Detect which cell encompasses the target text, then output its (X, Y) center coordinate. 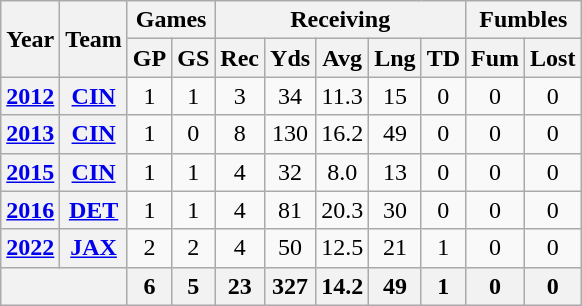
15 (395, 96)
Lng (395, 58)
50 (290, 248)
6 (149, 286)
8 (240, 134)
Rec (240, 58)
16.2 (342, 134)
2015 (30, 172)
Fumbles (524, 20)
2012 (30, 96)
327 (290, 286)
JAX (94, 248)
21 (395, 248)
30 (395, 210)
14.2 (342, 286)
Games (170, 20)
DET (94, 210)
12.5 (342, 248)
Team (94, 39)
5 (194, 286)
Yds (290, 58)
11.3 (342, 96)
81 (290, 210)
34 (290, 96)
Avg (342, 58)
GS (194, 58)
3 (240, 96)
2022 (30, 248)
Year (30, 39)
GP (149, 58)
2013 (30, 134)
Lost (553, 58)
13 (395, 172)
8.0 (342, 172)
Fum (496, 58)
20.3 (342, 210)
TD (443, 58)
32 (290, 172)
23 (240, 286)
130 (290, 134)
Receiving (340, 20)
2016 (30, 210)
